Return the (X, Y) coordinate for the center point of the cell that contains the specified text.  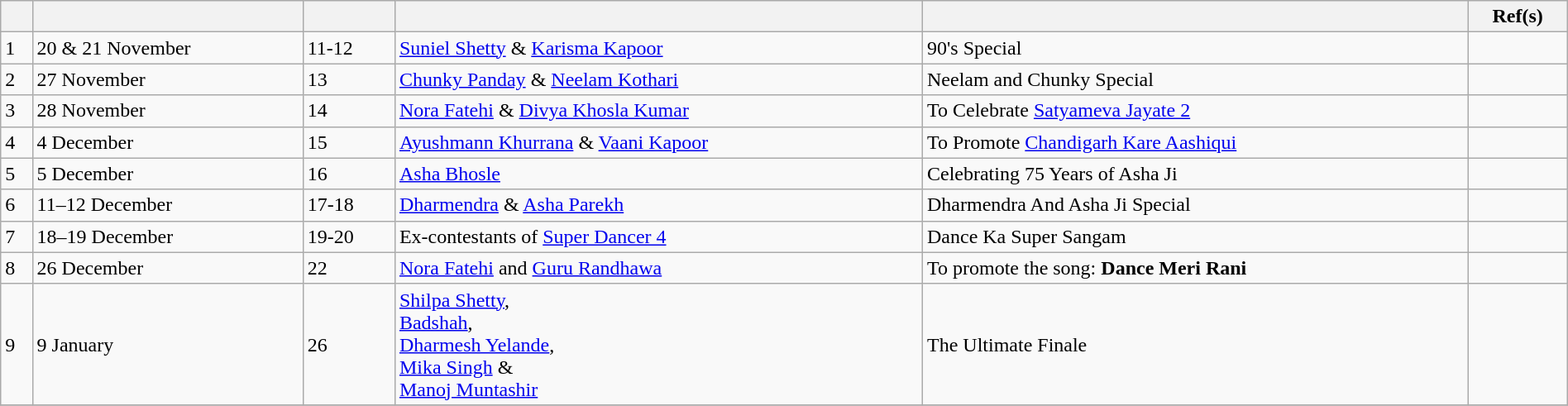
16 (349, 174)
90's Special (1195, 48)
22 (349, 268)
19-20 (349, 236)
To Celebrate Satyameva Jayate 2 (1195, 111)
Dharmendra And Asha Ji Special (1195, 205)
Dance Ka Super Sangam (1195, 236)
27 November (167, 79)
To Promote Chandigarh Kare Aashiqui (1195, 142)
26 (349, 344)
5 (17, 174)
Nora Fatehi & Divya Khosla Kumar (658, 111)
Neelam and Chunky Special (1195, 79)
To promote the song: Dance Meri Rani (1195, 268)
Asha Bhosle (658, 174)
13 (349, 79)
Shilpa Shetty, Badshah, Dharmesh Yelande, Mika Singh & Manoj Muntashir (658, 344)
Celebrating 75 Years of Asha Ji (1195, 174)
Ayushmann Khurrana & Vaani Kapoor (658, 142)
26 December (167, 268)
Ref(s) (1518, 17)
4 December (167, 142)
9 January (167, 344)
Ex-contestants of Super Dancer 4 (658, 236)
18–19 December (167, 236)
6 (17, 205)
1 (17, 48)
Suniel Shetty & Karisma Kapoor (658, 48)
2 (17, 79)
15 (349, 142)
9 (17, 344)
11–12 December (167, 205)
28 November (167, 111)
20 & 21 November (167, 48)
14 (349, 111)
Chunky Panday & Neelam Kothari (658, 79)
8 (17, 268)
4 (17, 142)
Nora Fatehi and Guru Randhawa (658, 268)
Dharmendra & Asha Parekh (658, 205)
7 (17, 236)
The Ultimate Finale (1195, 344)
17-18 (349, 205)
5 December (167, 174)
3 (17, 111)
11-12 (349, 48)
